Pinpoint the cell where the given text exists, returning its (X, Y) midpoint coordinate. 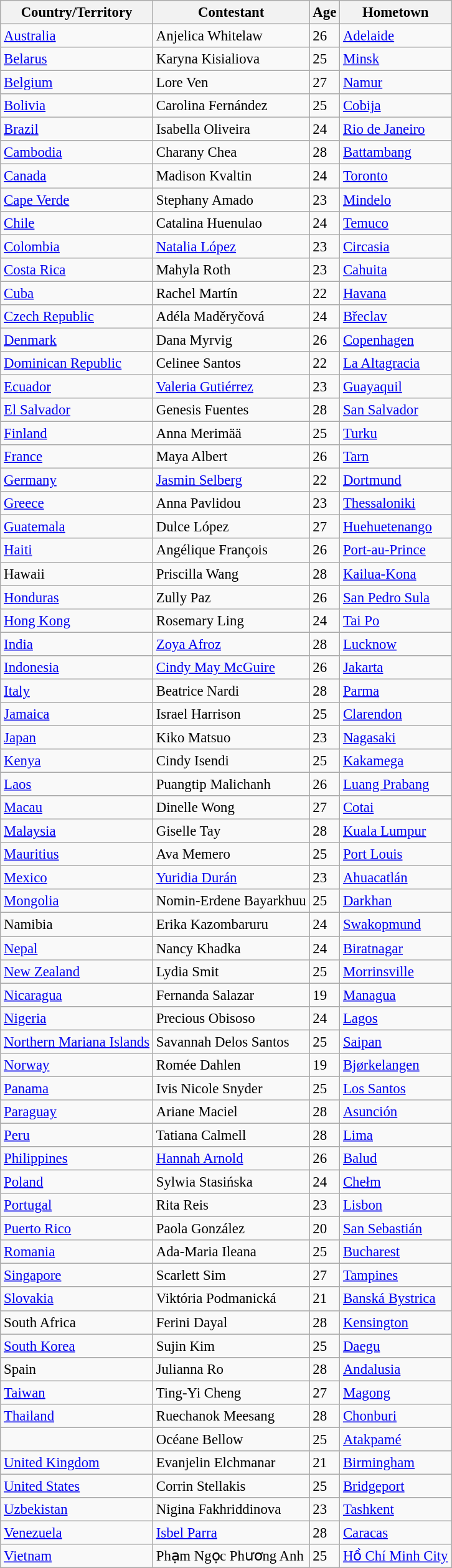
Jakarta (396, 668)
Port-au-Prince (396, 551)
Malaysia (77, 831)
Bjørkelangen (396, 1065)
Lagos (396, 1018)
Country/Territory (77, 12)
Rio de Janeiro (396, 129)
Finland (77, 434)
Balud (396, 1159)
Clarendon (396, 714)
Northern Mariana Islands (77, 1042)
Ariane Maciel (231, 1112)
Parma (396, 691)
Asunción (396, 1112)
Hannah Arnold (231, 1159)
Mexico (77, 878)
Charany Chea (231, 152)
Ruechanok Meesang (231, 1416)
India (77, 644)
Jasmin Selberg (231, 480)
Cambodia (77, 152)
Venezuela (77, 1533)
Lisbon (396, 1205)
France (77, 457)
Biratnagar (396, 948)
Cindy May McGuire (231, 668)
Indonesia (77, 668)
Nomin-Erdene Bayarkhuu (231, 902)
Nigina Fakhriddinova (231, 1510)
Nigeria (77, 1018)
Morrinsville (396, 971)
Nepal (77, 948)
Poland (77, 1182)
Swakopmund (396, 925)
Honduras (77, 597)
San Pedro Sula (396, 597)
Cotai (396, 808)
Tarn (396, 457)
Genesis Fuentes (231, 410)
Hawaii (77, 574)
Sylwia Stasińska (231, 1182)
Erika Kazombaruru (231, 925)
Ecuador (77, 386)
Spain (77, 1369)
Paola González (231, 1229)
Haiti (77, 551)
Anna Pavlidou (231, 503)
Denmark (77, 340)
Greece (77, 503)
Temuco (396, 223)
Břeclav (396, 317)
Slovakia (77, 1299)
Bucharest (396, 1252)
Port Louis (396, 854)
Namur (396, 83)
Hong Kong (77, 620)
Nancy Khadka (231, 948)
Minsk (396, 59)
Scarlett Sim (231, 1276)
Zully Paz (231, 597)
United Kingdom (77, 1463)
Carolina Fernández (231, 106)
Germany (77, 480)
Zoya Afroz (231, 644)
Guatemala (77, 527)
Contestant (231, 12)
Belarus (77, 59)
Singapore (77, 1276)
Battambang (396, 152)
Darkhan (396, 902)
Mindelo (396, 200)
Nicaragua (77, 995)
Kakamega (396, 761)
Valeria Gutiérrez (231, 386)
Dortmund (396, 480)
Ava Memero (231, 854)
Sujin Kim (231, 1346)
Costa Rica (77, 269)
Belgium (77, 83)
Chełm (396, 1182)
Dulce López (231, 527)
Rosemary Ling (231, 620)
Birmingham (396, 1463)
Tashkent (396, 1510)
Japan (77, 737)
Yuridia Durán (231, 878)
Chile (77, 223)
Tatiana Calmell (231, 1135)
Julianna Ro (231, 1369)
Savannah Delos Santos (231, 1042)
Copenhagen (396, 340)
Canada (77, 176)
Israel Harrison (231, 714)
Kiko Matsuo (231, 737)
Andalusia (396, 1369)
Corrin Stellakis (231, 1486)
Hometown (396, 12)
Kenya (77, 761)
Mahyla Roth (231, 269)
Norway (77, 1065)
Italy (77, 691)
Macau (77, 808)
El Salvador (77, 410)
20 (325, 1229)
Caracas (396, 1533)
Catalina Huenulao (231, 223)
Rachel Martín (231, 293)
Océane Bellow (231, 1439)
Brazil (77, 129)
Ada-Maria Ileana (231, 1252)
Luang Prabang (396, 785)
Puangtip Malichanh (231, 785)
Viktória Podmanická (231, 1299)
Ahuacatlán (396, 878)
San Sebastián (396, 1229)
Beatrice Nardi (231, 691)
Dinelle Wong (231, 808)
Stephany Amado (231, 200)
Panama (77, 1088)
Priscilla Wang (231, 574)
Portugal (77, 1205)
Anna Merimää (231, 434)
Rita Reis (231, 1205)
Romée Dahlen (231, 1065)
Kailua-Kona (396, 574)
Age (325, 12)
Cahuita (396, 269)
United States (77, 1486)
South Korea (77, 1346)
Mauritius (77, 854)
Cobija (396, 106)
Dana Myrvig (231, 340)
Evanjelin Elchmanar (231, 1463)
Precious Obisoso (231, 1018)
Philippines (77, 1159)
Natalia López (231, 246)
Madison Kvaltin (231, 176)
Cuba (77, 293)
Thailand (77, 1416)
Puerto Rico (77, 1229)
La Altagracia (396, 363)
Chonburi (396, 1416)
Celinee Santos (231, 363)
Ting-Yi Cheng (231, 1393)
Havana (396, 293)
Ferini Dayal (231, 1322)
Guayaquil (396, 386)
Giselle Tay (231, 831)
Daegu (396, 1346)
San Salvador (396, 410)
Lucknow (396, 644)
Adelaide (396, 36)
Fernanda Salazar (231, 995)
Los Santos (396, 1088)
Cindy Isendi (231, 761)
Lydia Smit (231, 971)
Adéla Maděryčová (231, 317)
Cape Verde (77, 200)
Turku (396, 434)
Colombia (77, 246)
Jamaica (77, 714)
South Africa (77, 1322)
Isabella Oliveira (231, 129)
Anjelica Whitelaw (231, 36)
Dominican Republic (77, 363)
Paraguay (77, 1112)
Romania (77, 1252)
Thessaloniki (396, 503)
Angélique François (231, 551)
Namibia (77, 925)
Managua (396, 995)
New Zealand (77, 971)
Czech Republic (77, 317)
Peru (77, 1135)
Lore Ven (231, 83)
Laos (77, 785)
Saipan (396, 1042)
Vietnam (77, 1556)
Taiwan (77, 1393)
Magong (396, 1393)
Tai Po (396, 620)
Bridgeport (396, 1486)
Tampines (396, 1276)
Isbel Parra (231, 1533)
Kensington (396, 1322)
Banská Bystrica (396, 1299)
Atakpamé (396, 1439)
Phạm Ngọc Phương Anh (231, 1556)
Nagasaki (396, 737)
Ivis Nicole Snyder (231, 1088)
Australia (77, 36)
Huehuetenango (396, 527)
Uzbekistan (77, 1510)
Circasia (396, 246)
Toronto (396, 176)
Mongolia (77, 902)
Maya Albert (231, 457)
Kuala Lumpur (396, 831)
Lima (396, 1135)
Bolivia (77, 106)
Karyna Kisialiova (231, 59)
Hồ Chí Minh City (396, 1556)
